Pinpoint the cell where the given text exists, returning its [x, y] midpoint coordinate. 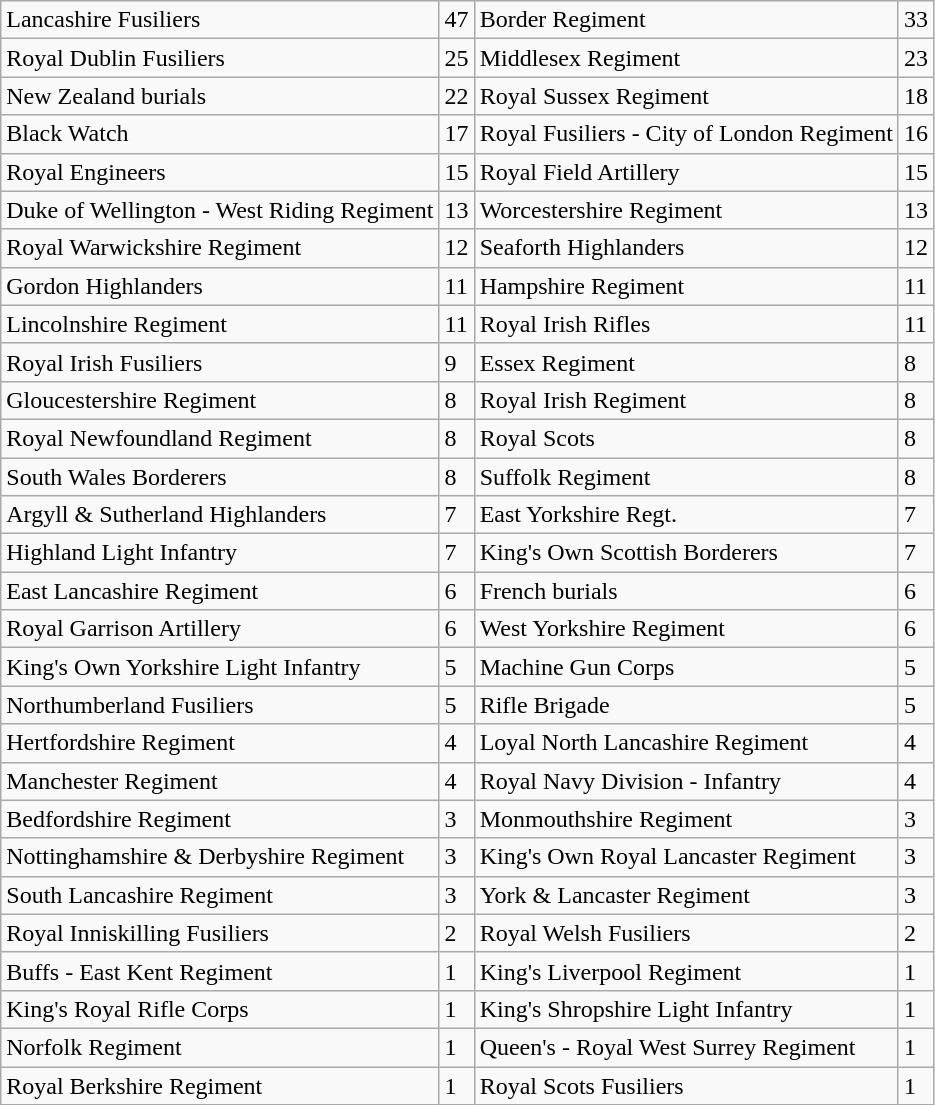
Royal Inniskilling Fusiliers [220, 933]
Northumberland Fusiliers [220, 705]
Norfolk Regiment [220, 1047]
Royal Newfoundland Regiment [220, 438]
Royal Irish Fusiliers [220, 362]
King's Own Yorkshire Light Infantry [220, 667]
Border Regiment [686, 20]
23 [916, 58]
King's Royal Rifle Corps [220, 1009]
Essex Regiment [686, 362]
King's Liverpool Regiment [686, 971]
King's Own Royal Lancaster Regiment [686, 857]
Machine Gun Corps [686, 667]
Royal Sussex Regiment [686, 96]
Manchester Regiment [220, 781]
Monmouthshire Regiment [686, 819]
Royal Scots Fusiliers [686, 1085]
Worcestershire Regiment [686, 210]
16 [916, 134]
Seaforth Highlanders [686, 248]
King's Shropshire Light Infantry [686, 1009]
Rifle Brigade [686, 705]
South Wales Borderers [220, 477]
Middlesex Regiment [686, 58]
Royal Irish Regiment [686, 400]
33 [916, 20]
Royal Warwickshire Regiment [220, 248]
18 [916, 96]
King's Own Scottish Borderers [686, 553]
Suffolk Regiment [686, 477]
25 [456, 58]
Duke of Wellington - West Riding Regiment [220, 210]
Lincolnshire Regiment [220, 324]
East Yorkshire Regt. [686, 515]
Royal Irish Rifles [686, 324]
47 [456, 20]
West Yorkshire Regiment [686, 629]
French burials [686, 591]
Royal Garrison Artillery [220, 629]
Bedfordshire Regiment [220, 819]
Argyll & Sutherland Highlanders [220, 515]
Royal Field Artillery [686, 172]
Royal Welsh Fusiliers [686, 933]
Gordon Highlanders [220, 286]
Royal Dublin Fusiliers [220, 58]
17 [456, 134]
Black Watch [220, 134]
Queen's - Royal West Surrey Regiment [686, 1047]
Hampshire Regiment [686, 286]
Buffs - East Kent Regiment [220, 971]
Hertfordshire Regiment [220, 743]
South Lancashire Regiment [220, 895]
Gloucestershire Regiment [220, 400]
Royal Scots [686, 438]
Lancashire Fusiliers [220, 20]
New Zealand burials [220, 96]
Royal Fusiliers - City of London Regiment [686, 134]
Royal Navy Division - Infantry [686, 781]
East Lancashire Regiment [220, 591]
22 [456, 96]
Royal Engineers [220, 172]
Highland Light Infantry [220, 553]
9 [456, 362]
York & Lancaster Regiment [686, 895]
Royal Berkshire Regiment [220, 1085]
Loyal North Lancashire Regiment [686, 743]
Nottinghamshire & Derbyshire Regiment [220, 857]
